Determine the [X, Y] coordinate at the center of the cell enclosing the given text.  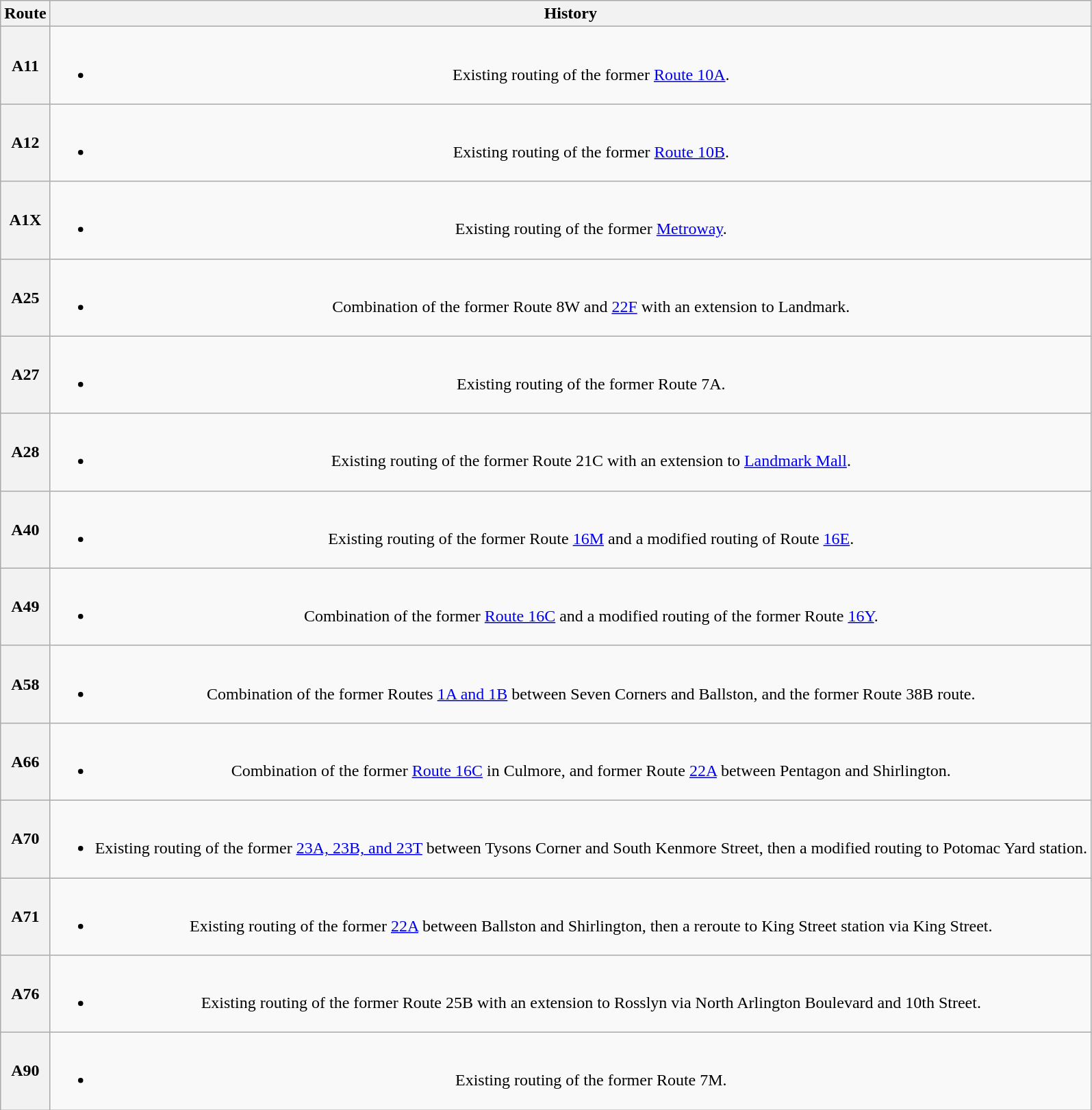
A28 [25, 452]
A40 [25, 530]
A27 [25, 375]
A58 [25, 684]
Route [25, 14]
History [570, 14]
Combination of the former Route 8W and 22F with an extension to Landmark. [570, 297]
Existing routing of the former 22A between Ballston and Shirlington, then a reroute to King Street station via King Street. [570, 916]
Existing routing of the former Route 21C with an extension to Landmark Mall. [570, 452]
Existing routing of the former Route 25B with an extension to Rosslyn via North Arlington Boulevard and 10th Street. [570, 994]
A70 [25, 839]
Existing routing of the former Route 7A. [570, 375]
Existing routing of the former Route 7M. [570, 1072]
A90 [25, 1072]
Combination of the former Route 16C and a modified routing of the former Route 16Y. [570, 606]
A76 [25, 994]
Existing routing of the former Route 10A. [570, 66]
Existing routing of the former Route 10B. [570, 142]
A71 [25, 916]
A11 [25, 66]
Combination of the former Route 16C in Culmore, and former Route 22A between Pentagon and Shirlington. [570, 761]
Existing routing of the former Route 16M and a modified routing of Route 16E. [570, 530]
A1X [25, 220]
A49 [25, 606]
Combination of the former Routes 1A and 1B between Seven Corners and Ballston, and the former Route 38B route. [570, 684]
A66 [25, 761]
Existing routing of the former 23A, 23B, and 23T between Tysons Corner and South Kenmore Street, then a modified routing to Potomac Yard station. [570, 839]
Existing routing of the former Metroway. [570, 220]
A12 [25, 142]
A25 [25, 297]
